Find where the given text appears and provide that cell's center as (x, y) coordinate. 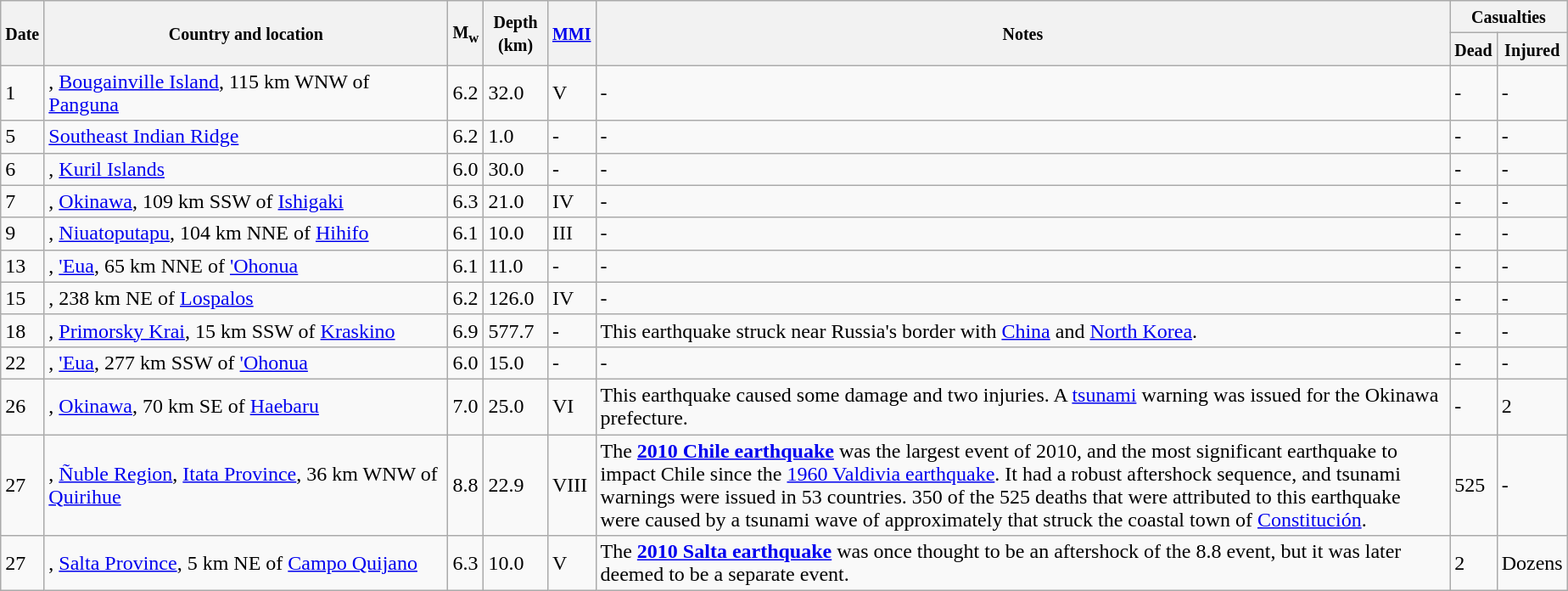
577.7 (516, 330)
, Salta Province, 5 km NE of Campo Quijano (246, 564)
11.0 (516, 266)
6 (22, 169)
13 (22, 266)
, Okinawa, 109 km SSW of Ishigaki (246, 201)
7 (22, 201)
, 'Eua, 277 km SSW of 'Ohonua (246, 363)
25.0 (516, 406)
15 (22, 298)
III (572, 234)
30.0 (516, 169)
Injured (1532, 49)
15.0 (516, 363)
, 238 km NE of Lospalos (246, 298)
VIII (572, 486)
MMI (572, 33)
The 2010 Salta earthquake was once thought to be an aftershock of the 8.8 event, but it was later deemed to be a separate event. (1023, 564)
1 (22, 93)
7.0 (466, 406)
6.9 (466, 330)
Dozens (1532, 564)
This earthquake struck near Russia's border with China and North Korea. (1023, 330)
Southeast Indian Ridge (246, 137)
Dead (1474, 49)
Depth (km) (516, 33)
, Primorsky Krai, 15 km SSW of Kraskino (246, 330)
Date (22, 33)
5 (22, 137)
Country and location (246, 33)
1.0 (516, 137)
, Kuril Islands (246, 169)
32.0 (516, 93)
, Bougainville Island, 115 km WNW of Panguna (246, 93)
21.0 (516, 201)
Mw (466, 33)
22.9 (516, 486)
9 (22, 234)
26 (22, 406)
, Okinawa, 70 km SE of Haebaru (246, 406)
Notes (1023, 33)
8.8 (466, 486)
18 (22, 330)
, 'Eua, 65 km NNE of 'Ohonua (246, 266)
22 (22, 363)
Casualties (1509, 17)
525 (1474, 486)
, Niuatoputapu, 104 km NNE of Hihifo (246, 234)
126.0 (516, 298)
This earthquake caused some damage and two injuries. A tsunami warning was issued for the Okinawa prefecture. (1023, 406)
VI (572, 406)
, Ñuble Region, Itata Province, 36 km WNW of Quirihue (246, 486)
